Find where the given text appears and provide that cell's center as [X, Y] coordinate. 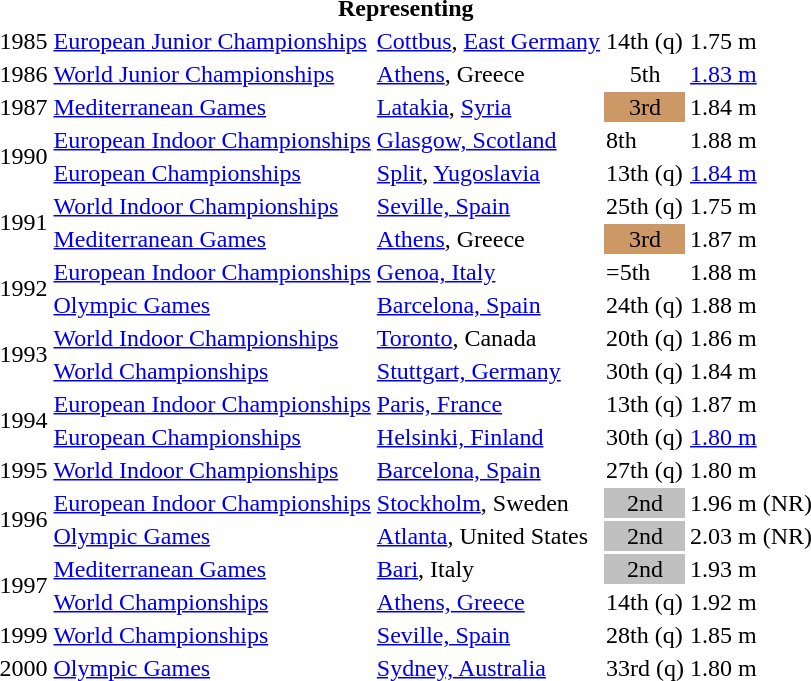
European Junior Championships [212, 41]
Split, Yugoslavia [488, 173]
Latakia, Syria [488, 107]
Helsinki, Finland [488, 437]
8th [646, 140]
24th (q) [646, 305]
5th [646, 74]
25th (q) [646, 206]
Glasgow, Scotland [488, 140]
=5th [646, 272]
World Junior Championships [212, 74]
Bari, Italy [488, 569]
27th (q) [646, 470]
Toronto, Canada [488, 338]
Genoa, Italy [488, 272]
20th (q) [646, 338]
Paris, France [488, 404]
28th (q) [646, 635]
Atlanta, United States [488, 536]
Cottbus, East Germany [488, 41]
Stuttgart, Germany [488, 371]
Stockholm, Sweden [488, 503]
